Extract the (X, Y) coordinate from the center of the cell holding the provided text.  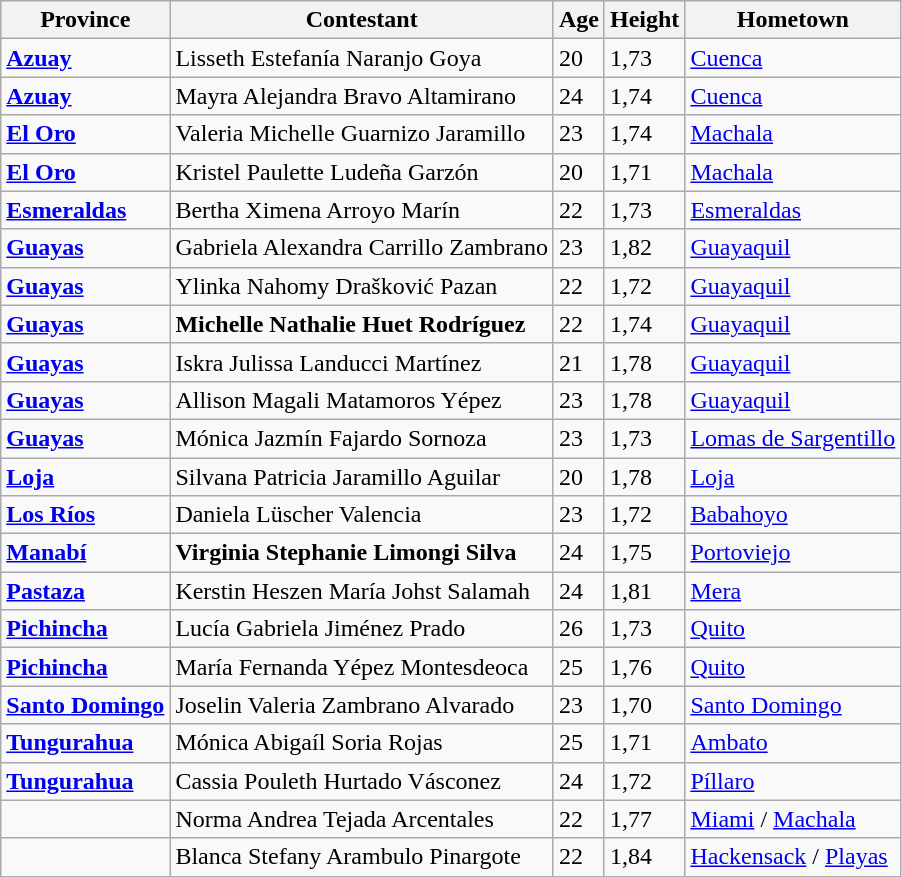
Manabí (86, 553)
Ylinka Nahomy Drašković Pazan (362, 286)
Contestant (362, 20)
Blanca Stefany Arambulo Pinargote (362, 857)
Kristel Paulette Ludeña Garzón (362, 172)
María Fernanda Yépez Montesdeoca (362, 667)
Mónica Abigaíl Soria Rojas (362, 743)
Norma Andrea Tejada Arcentales (362, 819)
1,75 (644, 553)
Lisseth Estefanía Naranjo Goya (362, 58)
Bertha Ximena Arroyo Marín (362, 210)
Portoviejo (793, 553)
Pastaza (86, 591)
1,82 (644, 248)
Mera (793, 591)
1,70 (644, 705)
1,76 (644, 667)
Lucía Gabriela Jiménez Prado (362, 629)
Height (644, 20)
Age (578, 20)
Los Ríos (86, 515)
1,81 (644, 591)
Silvana Patricia Jaramillo Aguilar (362, 477)
Píllaro (793, 781)
Babahoyo (793, 515)
Allison Magali Matamoros Yépez (362, 400)
Ambato (793, 743)
Mónica Jazmín Fajardo Sornoza (362, 438)
1,84 (644, 857)
Lomas de Sargentillo (793, 438)
21 (578, 362)
Kerstin Heszen María Johst Salamah (362, 591)
1,77 (644, 819)
Miami / Machala (793, 819)
Valeria Michelle Guarnizo Jaramillo (362, 134)
26 (578, 629)
Michelle Nathalie Huet Rodríguez (362, 324)
Hackensack / Playas (793, 857)
Cassia Pouleth Hurtado Vásconez (362, 781)
Daniela Lüscher Valencia (362, 515)
Province (86, 20)
Joselin Valeria Zambrano Alvarado (362, 705)
Gabriela Alexandra Carrillo Zambrano (362, 248)
Hometown (793, 20)
Mayra Alejandra Bravo Altamirano (362, 96)
Virginia Stephanie Limongi Silva (362, 553)
Iskra Julissa Landucci Martínez (362, 362)
